Determine the [X, Y] coordinate at the center of the cell enclosing the given text.  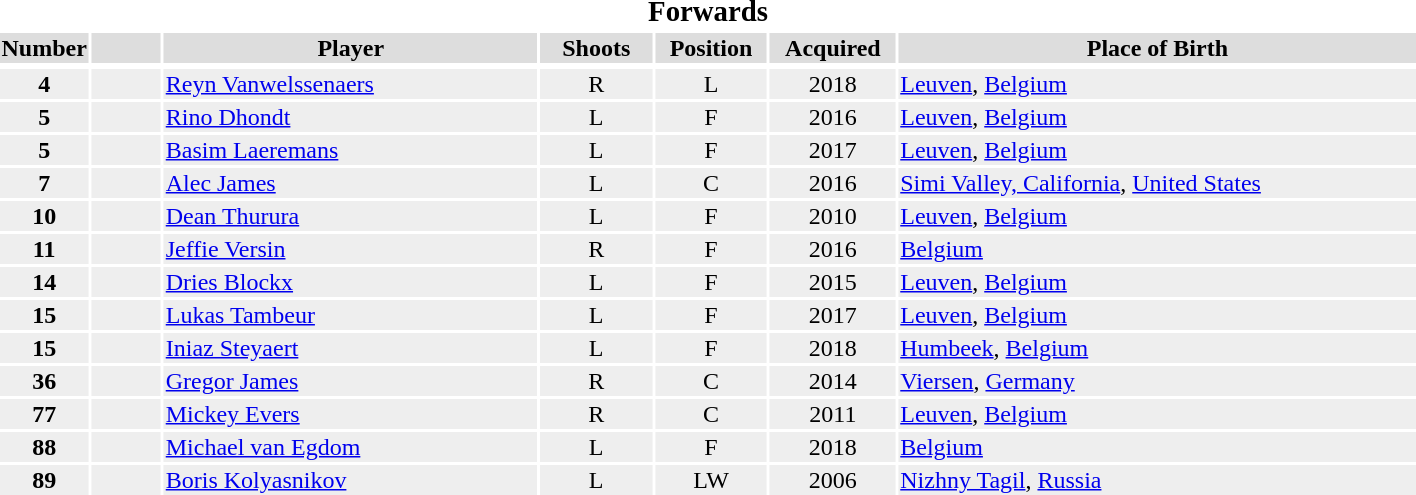
36 [44, 381]
Mickey Evers [350, 414]
Place of Birth [1158, 48]
Acquired [833, 48]
Iniaz Steyaert [350, 348]
Lukas Tambeur [350, 315]
Player [350, 48]
10 [44, 216]
2015 [833, 282]
Viersen, Germany [1158, 381]
Simi Valley, California, United States [1158, 183]
88 [44, 447]
Shoots [596, 48]
Humbeek, Belgium [1158, 348]
Nizhny Tagil, Russia [1158, 480]
Gregor James [350, 381]
Dean Thurura [350, 216]
4 [44, 84]
Position [711, 48]
Dries Blockx [350, 282]
2010 [833, 216]
Rino Dhondt [350, 117]
LW [711, 480]
Alec James [350, 183]
Reyn Vanwelssenaers [350, 84]
14 [44, 282]
Boris Kolyasnikov [350, 480]
77 [44, 414]
Number [44, 48]
Jeffie Versin [350, 249]
Michael van Egdom [350, 447]
7 [44, 183]
2006 [833, 480]
2011 [833, 414]
11 [44, 249]
2014 [833, 381]
Basim Laeremans [350, 150]
89 [44, 480]
